Find where the given text appears and provide that cell's center as [X, Y] coordinate. 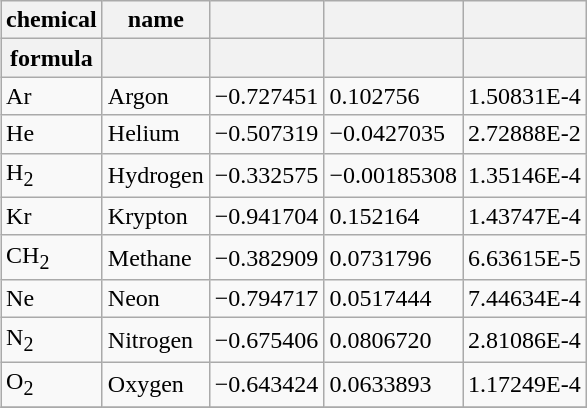
N2 [52, 340]
Ar [52, 96]
−0.0427035 [394, 134]
Argon [156, 96]
−0.727451 [266, 96]
−0.941704 [266, 216]
−0.00185308 [394, 175]
Methane [156, 257]
−0.643424 [266, 384]
−0.507319 [266, 134]
0.0517444 [394, 299]
1.35146E-4 [525, 175]
Nitrogen [156, 340]
7.44634E-4 [525, 299]
CH2 [52, 257]
Hydrogen [156, 175]
chemical [52, 20]
formula [52, 58]
0.152164 [394, 216]
0.0806720 [394, 340]
6.63615E-5 [525, 257]
Helium [156, 134]
0.0731796 [394, 257]
−0.382909 [266, 257]
O2 [52, 384]
0.102756 [394, 96]
Krypton [156, 216]
−0.794717 [266, 299]
H2 [52, 175]
Neon [156, 299]
0.0633893 [394, 384]
Kr [52, 216]
He [52, 134]
−0.675406 [266, 340]
1.43747E-4 [525, 216]
−0.332575 [266, 175]
Oxygen [156, 384]
1.50831E-4 [525, 96]
1.17249E-4 [525, 384]
Ne [52, 299]
name [156, 20]
2.72888E-2 [525, 134]
2.81086E-4 [525, 340]
